Provide the (X, Y) coordinate of the cell's center where the given text is located.  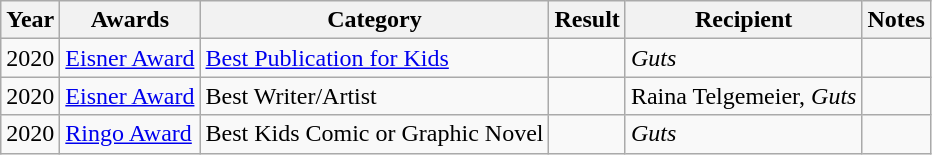
Year (30, 20)
Best Kids Comic or Graphic Novel (374, 134)
Best Writer/Artist (374, 96)
Awards (130, 20)
Raina Telgemeier, Guts (744, 96)
Recipient (744, 20)
Result (587, 20)
Notes (896, 20)
Category (374, 20)
Best Publication for Kids (374, 58)
Ringo Award (130, 134)
